From the cell containing the given text, extract its center point as [x, y] coordinate. 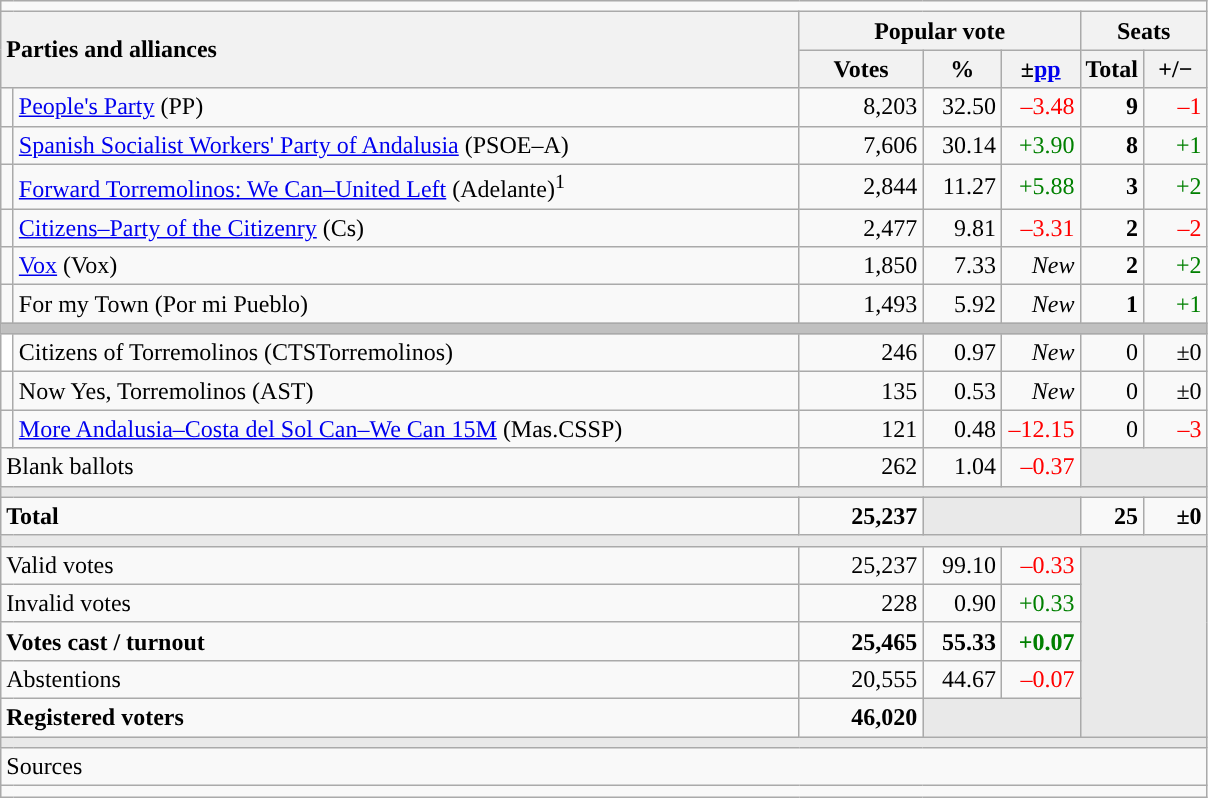
Parties and alliances [400, 50]
7.33 [962, 266]
–2 [1176, 228]
–0.37 [1040, 467]
0.97 [962, 353]
For my Town (Por mi Pueblo) [406, 304]
0.53 [962, 391]
–3 [1176, 429]
262 [861, 467]
25,465 [861, 641]
9 [1112, 107]
121 [861, 429]
People's Party (PP) [406, 107]
+0.07 [1040, 641]
Spanish Socialist Workers' Party of Andalusia (PSOE–A) [406, 145]
135 [861, 391]
1 [1112, 304]
More Andalusia–Costa del Sol Can–We Can 15M (Mas.CSSP) [406, 429]
5.92 [962, 304]
44.67 [962, 679]
–0.07 [1040, 679]
8,203 [861, 107]
25 [1112, 516]
Citizens–Party of the Citizenry (Cs) [406, 228]
Sources [604, 767]
% [962, 69]
11.27 [962, 186]
2,477 [861, 228]
Seats [1144, 31]
228 [861, 603]
3 [1112, 186]
+5.88 [1040, 186]
8 [1112, 145]
+/− [1176, 69]
Registered voters [400, 718]
2,844 [861, 186]
Popular vote [940, 31]
–12.15 [1040, 429]
0.48 [962, 429]
Blank ballots [400, 467]
–3.31 [1040, 228]
Votes cast / turnout [400, 641]
Votes [861, 69]
1,493 [861, 304]
–3.48 [1040, 107]
–1 [1176, 107]
+0.33 [1040, 603]
Citizens of Torremolinos (CTSTorremolinos) [406, 353]
32.50 [962, 107]
246 [861, 353]
9.81 [962, 228]
Forward Torremolinos: We Can–United Left (Adelante)1 [406, 186]
±pp [1040, 69]
Invalid votes [400, 603]
1,850 [861, 266]
Valid votes [400, 565]
Abstentions [400, 679]
7,606 [861, 145]
–0.33 [1040, 565]
30.14 [962, 145]
1.04 [962, 467]
20,555 [861, 679]
46,020 [861, 718]
99.10 [962, 565]
+3.90 [1040, 145]
55.33 [962, 641]
Vox (Vox) [406, 266]
Now Yes, Torremolinos (AST) [406, 391]
0.90 [962, 603]
